Provide the [X, Y] coordinate of the cell's center where the given text is located.  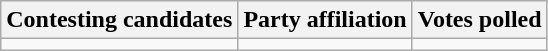
Party affiliation [325, 20]
Contesting candidates [120, 20]
Votes polled [480, 20]
